Provide the [X, Y] coordinate of the cell's center where the given text is located.  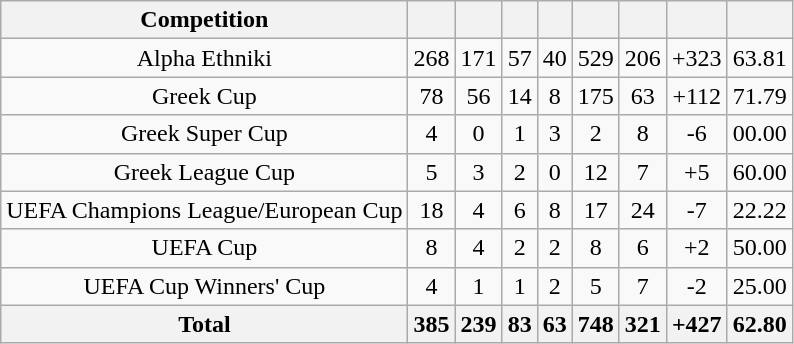
Competition [204, 20]
+427 [696, 324]
+323 [696, 58]
239 [478, 324]
321 [642, 324]
24 [642, 210]
-7 [696, 210]
Greek Super Cup [204, 134]
-2 [696, 286]
62.80 [760, 324]
171 [478, 58]
40 [554, 58]
UEFA Champions League/European Cup [204, 210]
63.81 [760, 58]
206 [642, 58]
56 [478, 96]
18 [432, 210]
22.22 [760, 210]
50.00 [760, 248]
+112 [696, 96]
83 [520, 324]
00.00 [760, 134]
78 [432, 96]
71.79 [760, 96]
Alpha Ethniki [204, 58]
17 [596, 210]
Greek League Cup [204, 172]
Greek Cup [204, 96]
Total [204, 324]
175 [596, 96]
+5 [696, 172]
+2 [696, 248]
268 [432, 58]
385 [432, 324]
UEFA Cup [204, 248]
14 [520, 96]
25.00 [760, 286]
529 [596, 58]
60.00 [760, 172]
57 [520, 58]
748 [596, 324]
UEFA Cup Winners' Cup [204, 286]
-6 [696, 134]
12 [596, 172]
